Extract the (X, Y) coordinate from the center of the cell holding the provided text.  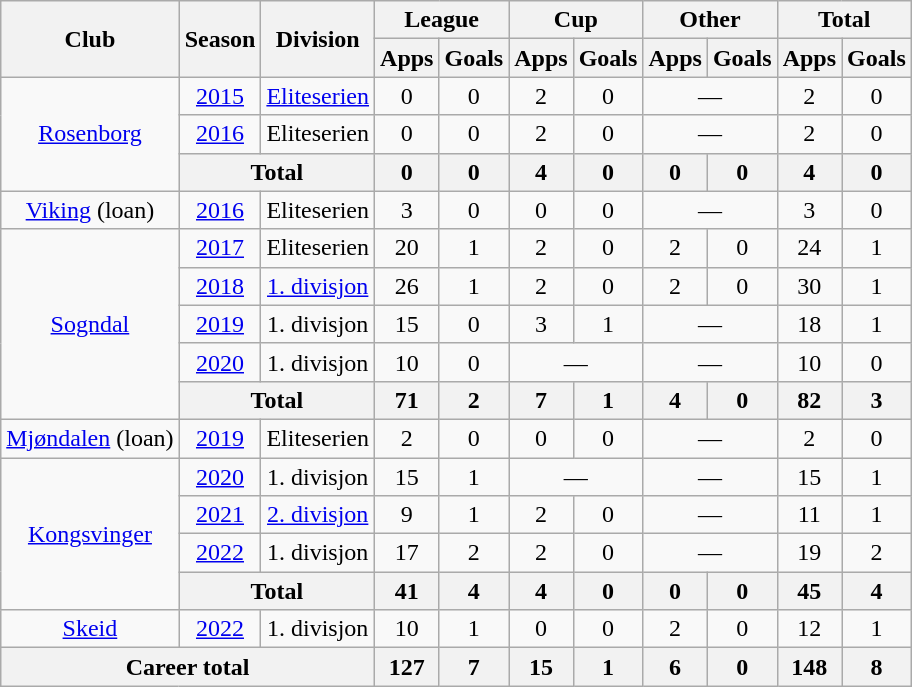
Mjøndalen (loan) (90, 438)
30 (809, 286)
127 (407, 667)
Cup (576, 20)
Other (710, 20)
17 (407, 553)
2021 (220, 515)
Season (220, 39)
Viking (loan) (90, 210)
82 (809, 400)
41 (407, 591)
2015 (220, 96)
Career total (188, 667)
Sogndal (90, 324)
League (442, 20)
2017 (220, 248)
26 (407, 286)
Division (318, 39)
6 (675, 667)
18 (809, 324)
11 (809, 515)
9 (407, 515)
2018 (220, 286)
20 (407, 248)
148 (809, 667)
Kongsvinger (90, 534)
45 (809, 591)
19 (809, 553)
12 (809, 629)
Skeid (90, 629)
71 (407, 400)
24 (809, 248)
8 (877, 667)
Rosenborg (90, 134)
Club (90, 39)
2. divisjon (318, 515)
